Identify which cell holds the provided text, then report its [X, Y] central coordinate. 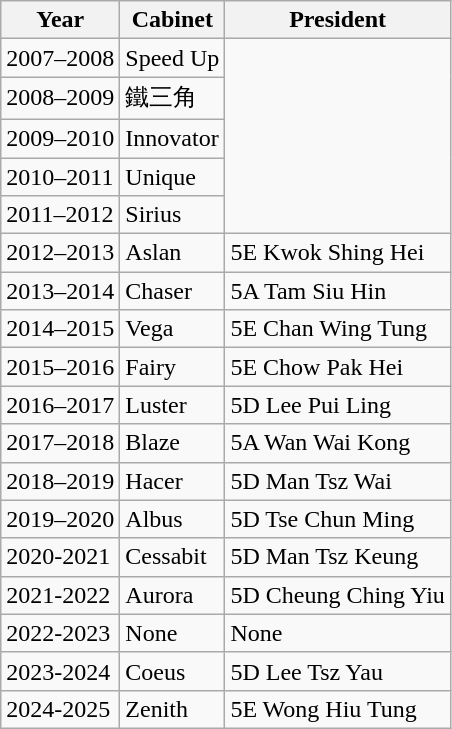
5E Kwok Shing Hei [338, 253]
5D Tse Chun Ming [338, 519]
Coeus [172, 671]
Cessabit [172, 557]
Chaser [172, 291]
Albus [172, 519]
2019–2020 [60, 519]
2015–2016 [60, 367]
Luster [172, 405]
2013–2014 [60, 291]
Unique [172, 177]
Blaze [172, 443]
Hacer [172, 481]
2018–2019 [60, 481]
2014–2015 [60, 329]
5E Wong Hiu Tung [338, 709]
Cabinet [172, 20]
2011–2012 [60, 215]
2009–2010 [60, 138]
2007–2008 [60, 58]
2023-2024 [60, 671]
Aslan [172, 253]
2017–2018 [60, 443]
Zenith [172, 709]
5D Man Tsz Wai [338, 481]
Fairy [172, 367]
5E Chow Pak Hei [338, 367]
Speed Up [172, 58]
2020-2021 [60, 557]
Vega [172, 329]
2012–2013 [60, 253]
5D Cheung Ching Yiu [338, 595]
5D Lee Pui Ling [338, 405]
Innovator [172, 138]
5A Tam Siu Hin [338, 291]
2010–2011 [60, 177]
President [338, 20]
2008–2009 [60, 98]
鐵三角 [172, 98]
5D Man Tsz Keung [338, 557]
Sirius [172, 215]
Year [60, 20]
2024-2025 [60, 709]
5E Chan Wing Tung [338, 329]
5D Lee Tsz Yau [338, 671]
Aurora [172, 595]
2016–2017 [60, 405]
2021-2022 [60, 595]
2022-2023 [60, 633]
5A Wan Wai Kong [338, 443]
